Extract the (x, y) coordinate from the center of the cell holding the provided text.  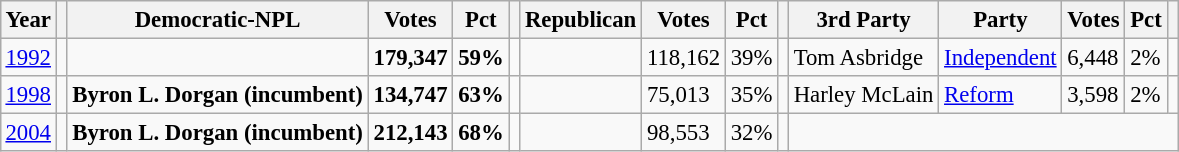
118,162 (684, 57)
3rd Party (863, 20)
1992 (28, 57)
32% (751, 133)
75,013 (684, 95)
98,553 (684, 133)
179,347 (410, 57)
134,747 (410, 95)
3,598 (1094, 95)
Independent (1000, 57)
1998 (28, 95)
Democratic-NPL (218, 20)
Party (1000, 20)
6,448 (1094, 57)
35% (751, 95)
2004 (28, 133)
Republican (581, 20)
39% (751, 57)
Reform (1000, 95)
Harley McLain (863, 95)
63% (481, 95)
59% (481, 57)
212,143 (410, 133)
68% (481, 133)
Year (28, 20)
Tom Asbridge (863, 57)
